From the cell containing the given text, extract its center point as (X, Y) coordinate. 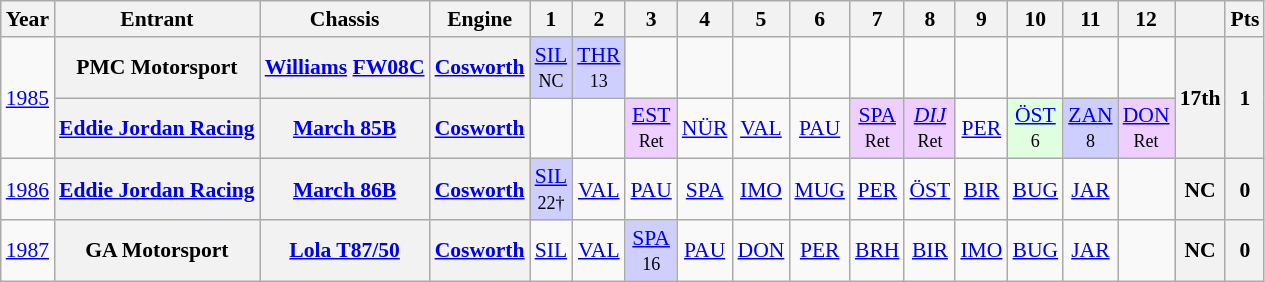
ESTRet (650, 128)
Year (28, 19)
4 (705, 19)
10 (1035, 19)
Chassis (345, 19)
DIJRet (930, 128)
7 (878, 19)
GA Motorsport (157, 250)
PMC Motorsport (157, 68)
Entrant (157, 19)
March 85B (345, 128)
THR13 (598, 68)
1985 (28, 98)
12 (1146, 19)
SIL22† (552, 190)
ZAN8 (1090, 128)
SPA16 (650, 250)
SIL (552, 250)
Williams FW08C (345, 68)
BRH (878, 250)
5 (762, 19)
DONRet (1146, 128)
DON (762, 250)
17th (1200, 98)
2 (598, 19)
3 (650, 19)
ÖST (930, 190)
6 (820, 19)
SPARet (878, 128)
1987 (28, 250)
March 86B (345, 190)
9 (981, 19)
SPA (705, 190)
1986 (28, 190)
NÜR (705, 128)
Engine (480, 19)
MUG (820, 190)
Lola T87/50 (345, 250)
11 (1090, 19)
ÖST6 (1035, 128)
SILNC (552, 68)
Pts (1244, 19)
8 (930, 19)
